For the text-containing cell, return its midpoint in [x, y] coordinate format. 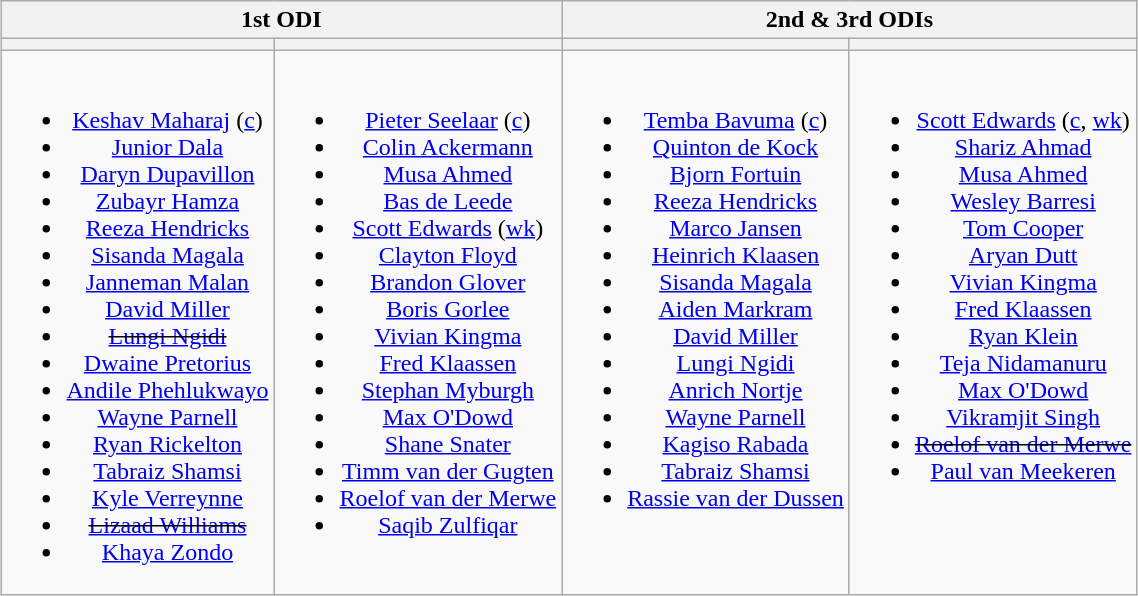
1st ODI [282, 20]
2nd & 3rd ODIs [850, 20]
